Return [X, Y] of the center of cell containing provided text 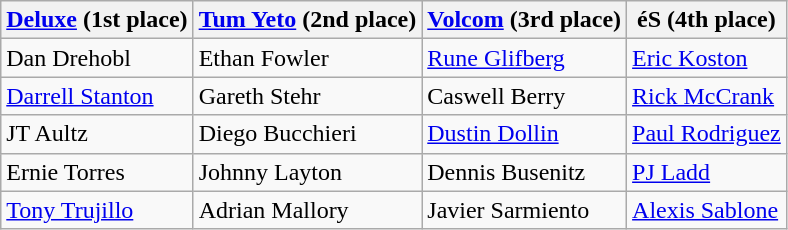
Tum Yeto (2nd place) [308, 20]
Rick McCrank [707, 96]
Tony Trujillo [97, 210]
Caswell Berry [524, 96]
Dustin Dollin [524, 134]
Darrell Stanton [97, 96]
Ernie Torres [97, 172]
Dennis Busenitz [524, 172]
Diego Bucchieri [308, 134]
Eric Koston [707, 58]
Volcom (3rd place) [524, 20]
Johnny Layton [308, 172]
éS (4th place) [707, 20]
Dan Drehobl [97, 58]
JT Aultz [97, 134]
Paul Rodriguez [707, 134]
Rune Glifberg [524, 58]
Deluxe (1st place) [97, 20]
Gareth Stehr [308, 96]
PJ Ladd [707, 172]
Alexis Sablone [707, 210]
Adrian Mallory [308, 210]
Ethan Fowler [308, 58]
Javier Sarmiento [524, 210]
